Capture the cell that displays the provided text and extract its (x, y) central coordinate. 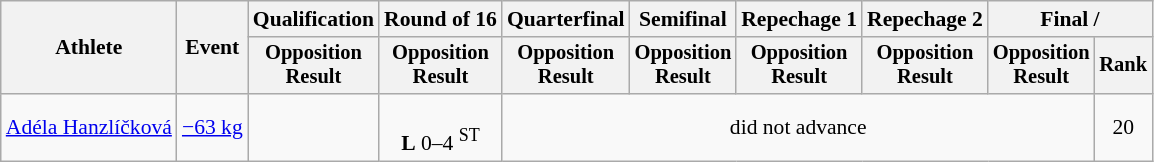
L 0–4 ST (440, 128)
−63 kg (212, 128)
Qualification (314, 19)
Repechage 2 (925, 19)
Quarterfinal (566, 19)
Repechage 1 (799, 19)
Final / (1070, 19)
Event (212, 48)
20 (1123, 128)
Round of 16 (440, 19)
Rank (1123, 66)
did not advance (798, 128)
Athlete (89, 48)
Semifinal (684, 19)
Adéla Hanzlíčková (89, 128)
